For the text-containing cell, return its midpoint in (X, Y) coordinate format. 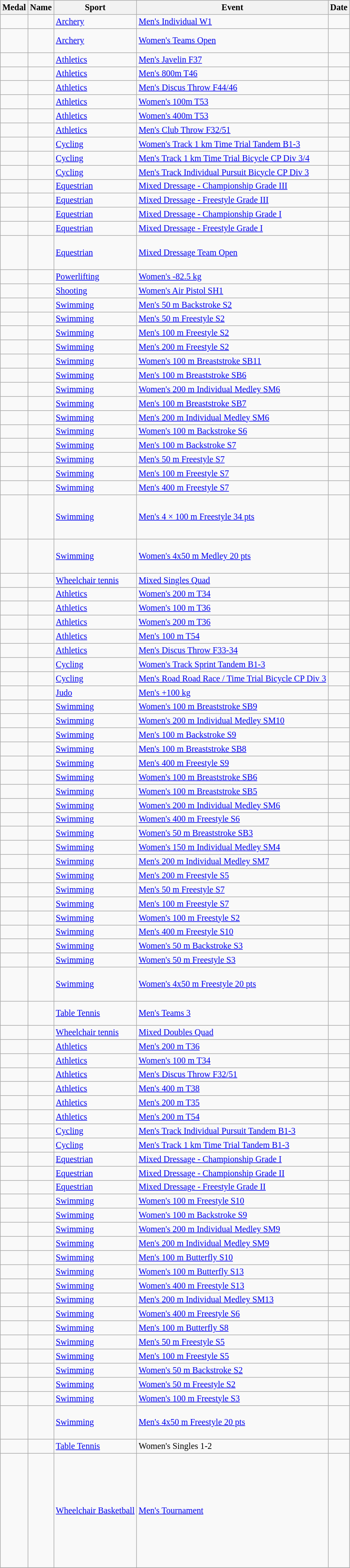
Women's 200 m Individual Medley SM9 (232, 1229)
Women's 100 m T34 (232, 1060)
Men's 200 m Individual Medley SM13 (232, 1300)
Event (232, 7)
Men's 200 m T54 (232, 1117)
Women's 50 m Backstroke S2 (232, 1370)
Judo (95, 692)
Women's 100 m Freestyle S2 (232, 918)
Mixed Dressage Team Open (232, 252)
Men's 100 m Breaststroke SB8 (232, 749)
Women's Air Pistol SH1 (232, 291)
Men's Javelin F37 (232, 59)
Men's 800m T46 (232, 73)
Men's Road Road Race / Time Trial Bicycle CP Div 3 (232, 679)
Men's Track 1 km Time Trial Tandem B1-3 (232, 1145)
Men's 100 m Butterfly S10 (232, 1258)
Sport (95, 7)
Women's 100 m Breaststroke SB5 (232, 791)
Women's 50 m Backstroke S3 (232, 946)
Men's Tournament (232, 1511)
Women's 50 m Freestyle S3 (232, 960)
Men's 200 m Individual Medley SM6 (232, 417)
Powerlifting (95, 277)
Mixed Doubles Quad (232, 1032)
Men's 200 m Individual Medley SM9 (232, 1243)
Women's -82.5 kg (232, 277)
Men's +100 kg (232, 692)
Men's 100 m Breaststroke SB7 (232, 403)
Men's Club Throw F32/51 (232, 130)
Women's 150 m Individual Medley SM4 (232, 847)
Mixed Dressage - Freestyle Grade II (232, 1187)
Men's 100 m Freestyle S2 (232, 333)
Men's 100 m Backstroke S7 (232, 446)
Men's 100 m Backstroke S9 (232, 735)
Women's Track 1 km Time Trial Tandem B1-3 (232, 144)
Men's 4 × 100 m Freestyle 34 pts (232, 517)
Men's Track Individual Pursuit Bicycle CP Div 3 (232, 172)
Men's Discus Throw F44/46 (232, 88)
Mixed Singles Quad (232, 580)
Women's 100 m Breaststroke SB9 (232, 707)
Women's 4x50 m Freestyle 20 pts (232, 984)
Women's 200 m T36 (232, 622)
Men's Track Individual Pursuit Tandem B1-3 (232, 1131)
Men's 400 m Freestyle S9 (232, 763)
Women's 4x50 m Medley 20 pts (232, 556)
Date (339, 7)
Name (41, 7)
Shooting (95, 291)
Women's Singles 1-2 (232, 1447)
Men's 200 m T36 (232, 1047)
Men's 100 m Freestyle S5 (232, 1356)
Women's 400m T53 (232, 116)
Women's 100 m Breaststroke SB6 (232, 777)
Men's 400 m Freestyle S7 (232, 488)
Women's 100 m Freestyle S10 (232, 1201)
Men's 4x50 m Freestyle 20 pts (232, 1423)
Men's 50 m Backstroke S2 (232, 305)
Men's Discus Throw F33-34 (232, 650)
Women's 100 m Butterfly S13 (232, 1272)
Mixed Dressage - Freestyle Grade I (232, 228)
Men's 200 m Freestyle S5 (232, 876)
Women's 50 m Freestyle S2 (232, 1384)
Men's 100 m Breaststroke SB6 (232, 375)
Women's 200 m Individual Medley SM10 (232, 721)
Mixed Dressage - Freestyle Grade III (232, 200)
Mixed Dressage - Championship Grade III (232, 186)
Men's 100 m Butterfly S8 (232, 1328)
Mixed Dressage - Championship Grade II (232, 1173)
Women's 100m T53 (232, 102)
Women's 100 m Backstroke S6 (232, 431)
Women's Track Sprint Tandem B1-3 (232, 665)
Women's Teams Open (232, 40)
Men's Discus Throw F32/51 (232, 1074)
Men's Individual W1 (232, 21)
Women's 200 m T34 (232, 594)
Men's 200 m Individual Medley SM7 (232, 861)
Men's Track 1 km Time Trial Bicycle CP Div 3/4 (232, 158)
Women's 100 m Freestyle S3 (232, 1398)
Men's 50 m Freestyle S2 (232, 319)
Men's 200 m Freestyle S2 (232, 347)
Men's 400 m Freestyle S10 (232, 932)
Women's 100 m Backstroke S9 (232, 1215)
Women's 100 m T36 (232, 608)
Men's 100 m T54 (232, 636)
Women's 50 m Breaststroke SB3 (232, 834)
Women's 100 m Breaststroke SB11 (232, 361)
Medal (14, 7)
Men's 400 m T38 (232, 1089)
Men's 200 m T35 (232, 1103)
Women's 400 m Freestyle S13 (232, 1285)
Wheelchair Basketball (95, 1511)
Men's Teams 3 (232, 1013)
Men's 50 m Freestyle S5 (232, 1342)
